Return the [x, y] coordinate for the center point of the cell that contains the specified text.  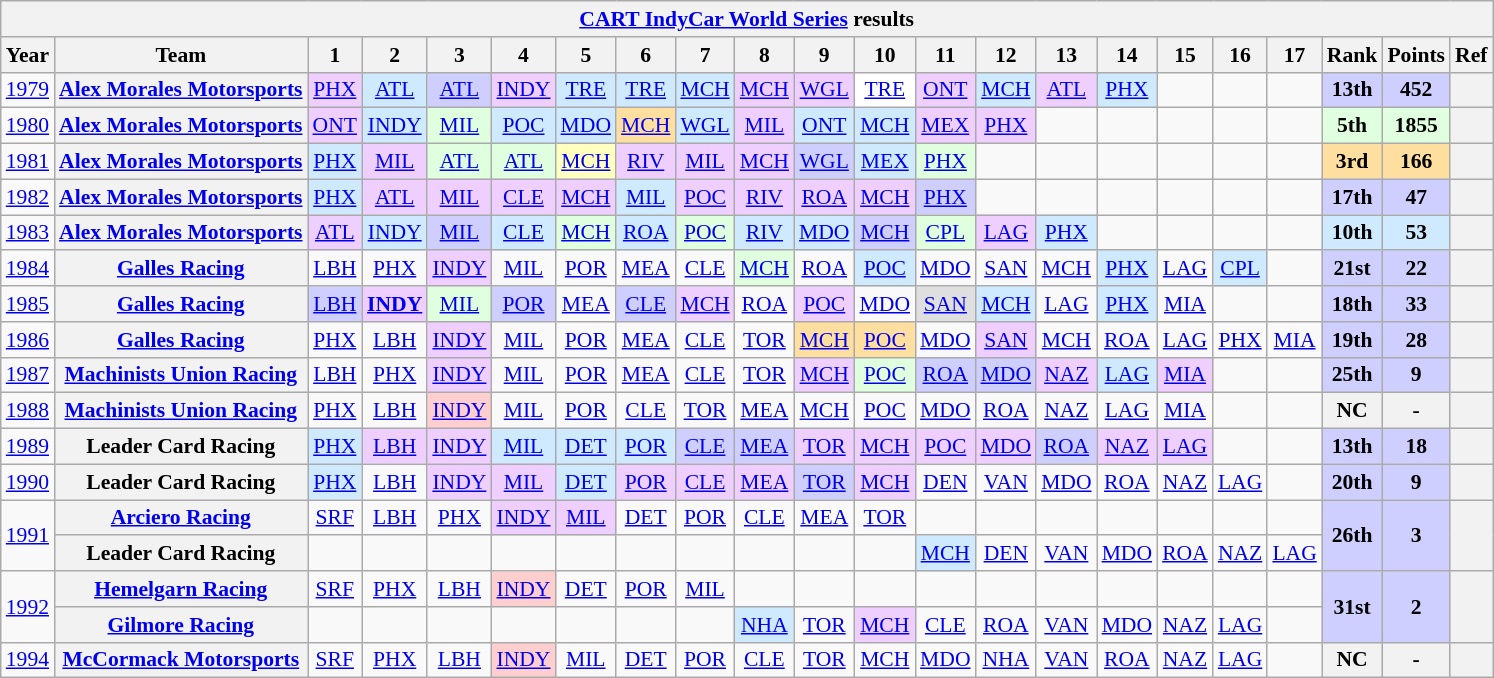
4 [523, 55]
1987 [28, 375]
Year [28, 55]
28 [1416, 340]
1988 [28, 411]
Hemelgarn Racing [181, 589]
25th [1352, 375]
26th [1352, 536]
McCormack Motorsports [181, 660]
53 [1416, 233]
11 [946, 55]
1991 [28, 536]
Ref [1471, 55]
1981 [28, 162]
8 [764, 55]
12 [1006, 55]
16 [1240, 55]
1985 [28, 304]
22 [1416, 269]
166 [1416, 162]
5 [586, 55]
Arciero Racing [181, 518]
1983 [28, 233]
Gilmore Racing [181, 625]
1982 [28, 197]
1855 [1416, 126]
1990 [28, 482]
1984 [28, 269]
Team [181, 55]
17th [1352, 197]
6 [646, 55]
20th [1352, 482]
18 [1416, 447]
15 [1185, 55]
Points [1416, 55]
3rd [1352, 162]
1986 [28, 340]
1 [335, 55]
19th [1352, 340]
10th [1352, 233]
18th [1352, 304]
17 [1294, 55]
47 [1416, 197]
1979 [28, 90]
10 [886, 55]
21st [1352, 269]
5th [1352, 126]
14 [1128, 55]
13 [1066, 55]
7 [704, 55]
CART IndyCar World Series results [747, 19]
1980 [28, 126]
1992 [28, 606]
1989 [28, 447]
31st [1352, 606]
1994 [28, 660]
452 [1416, 90]
Rank [1352, 55]
33 [1416, 304]
